Scan for the cell matching the given text and deliver its [X, Y] coordinate at center. 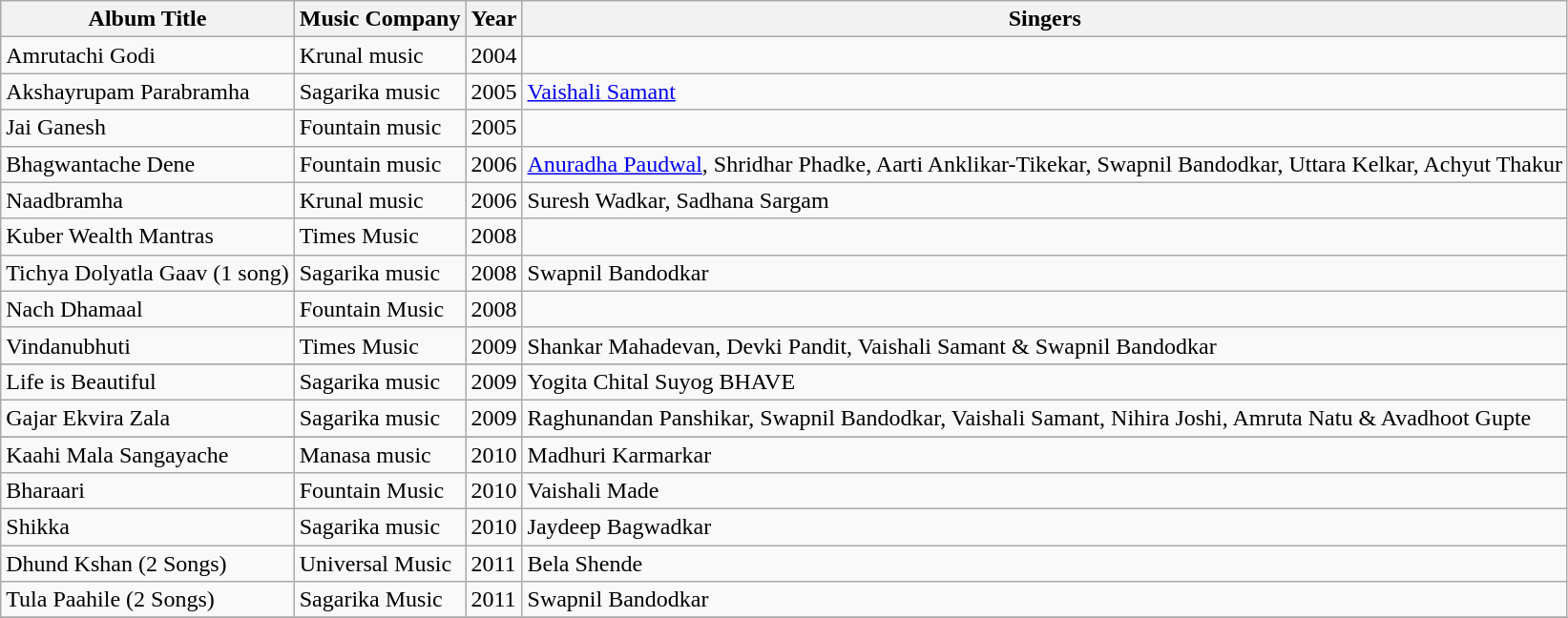
Naadbramha [147, 200]
Kaahi Mala Sangayache [147, 455]
2004 [494, 55]
Bhagwantache Dene [147, 164]
Singers [1044, 19]
Nach Dhamaal [147, 309]
Yogita Chital Suyog BHAVE [1044, 381]
Vaishali Made [1044, 491]
Shankar Mahadevan, Devki Pandit, Vaishali Samant & Swapnil Bandodkar [1044, 345]
Anuradha Paudwal, Shridhar Phadke, Aarti Anklikar-Tikekar, Swapnil Bandodkar, Uttara Kelkar, Achyut Thakur [1044, 164]
Bharaari [147, 491]
Music Company [380, 19]
Jaydeep Bagwadkar [1044, 527]
Bela Shende [1044, 564]
Tichya Dolyatla Gaav (1 song) [147, 273]
Universal Music [380, 564]
Vindanubhuti [147, 345]
Jai Ganesh [147, 128]
Kuber Wealth Mantras [147, 237]
Tula Paahile (2 Songs) [147, 600]
Sagarika Music [380, 600]
Madhuri Karmarkar [1044, 455]
Album Title [147, 19]
Life is Beautiful [147, 381]
Manasa music [380, 455]
Akshayrupam Parabramha [147, 92]
Raghunandan Panshikar, Swapnil Bandodkar, Vaishali Samant, Nihira Joshi, Amruta Natu & Avadhoot Gupte [1044, 418]
Shikka [147, 527]
Year [494, 19]
Dhund Kshan (2 Songs) [147, 564]
Gajar Ekvira Zala [147, 418]
Vaishali Samant [1044, 92]
Amrutachi Godi [147, 55]
Suresh Wadkar, Sadhana Sargam [1044, 200]
